Identify which cell holds the provided text, then report its (x, y) central coordinate. 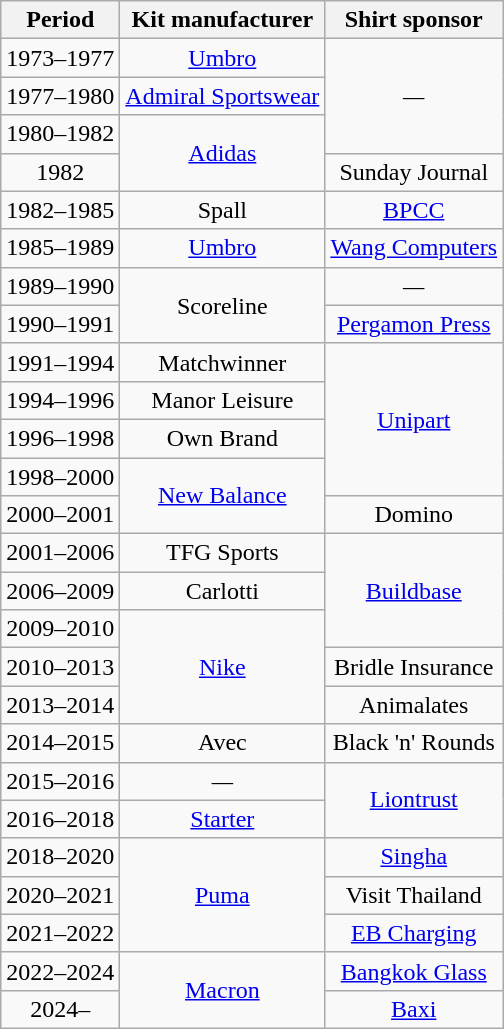
Wang Computers (414, 248)
Unipart (414, 419)
Pergamon Press (414, 324)
1977–1980 (60, 96)
2014–2015 (60, 743)
TFG Sports (222, 553)
Scoreline (222, 305)
BPCC (414, 210)
Kit manufacturer (222, 20)
Baxi (414, 1009)
1982–1985 (60, 210)
2009–2010 (60, 629)
1994–1996 (60, 400)
Starter (222, 819)
2006–2009 (60, 591)
1989–1990 (60, 286)
2021–2022 (60, 933)
1985–1989 (60, 248)
Own Brand (222, 438)
New Balance (222, 496)
Singha (414, 857)
Admiral Sportswear (222, 96)
Liontrust (414, 800)
Spall (222, 210)
Visit Thailand (414, 895)
Bangkok Glass (414, 971)
Matchwinner (222, 362)
2022–2024 (60, 971)
1996–1998 (60, 438)
Carlotti (222, 591)
1998–2000 (60, 477)
1990–1991 (60, 324)
Bridle Insurance (414, 667)
2013–2014 (60, 705)
1991–1994 (60, 362)
Avec (222, 743)
Manor Leisure (222, 400)
Puma (222, 895)
Black 'n' Rounds (414, 743)
Animalates (414, 705)
EB Charging (414, 933)
2000–2001 (60, 515)
1973–1977 (60, 58)
2010–2013 (60, 667)
Sunday Journal (414, 172)
2001–2006 (60, 553)
Period (60, 20)
Adidas (222, 153)
2016–2018 (60, 819)
Domino (414, 515)
2024– (60, 1009)
Nike (222, 667)
2015–2016 (60, 781)
Buildbase (414, 591)
Shirt sponsor (414, 20)
1980–1982 (60, 134)
1982 (60, 172)
Macron (222, 990)
2018–2020 (60, 857)
2020–2021 (60, 895)
